Scan for the cell matching the given text and deliver its [x, y] coordinate at center. 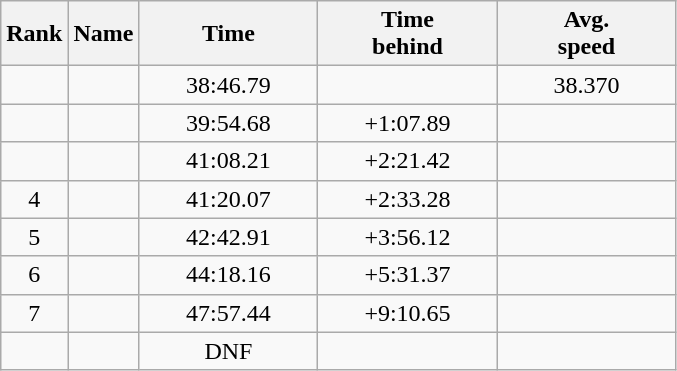
38:46.79 [228, 85]
+5:31.37 [408, 275]
38.370 [586, 85]
Time [228, 34]
+1:07.89 [408, 123]
Rank [34, 34]
6 [34, 275]
DNF [228, 351]
39:54.68 [228, 123]
+2:21.42 [408, 161]
+3:56.12 [408, 237]
47:57.44 [228, 313]
+2:33.28 [408, 199]
44:18.16 [228, 275]
41:08.21 [228, 161]
Timebehind [408, 34]
Avg.speed [586, 34]
Name [104, 34]
42:42.91 [228, 237]
+9:10.65 [408, 313]
7 [34, 313]
4 [34, 199]
41:20.07 [228, 199]
5 [34, 237]
